Determine the [x, y] coordinate at the center of the cell enclosing the given text.  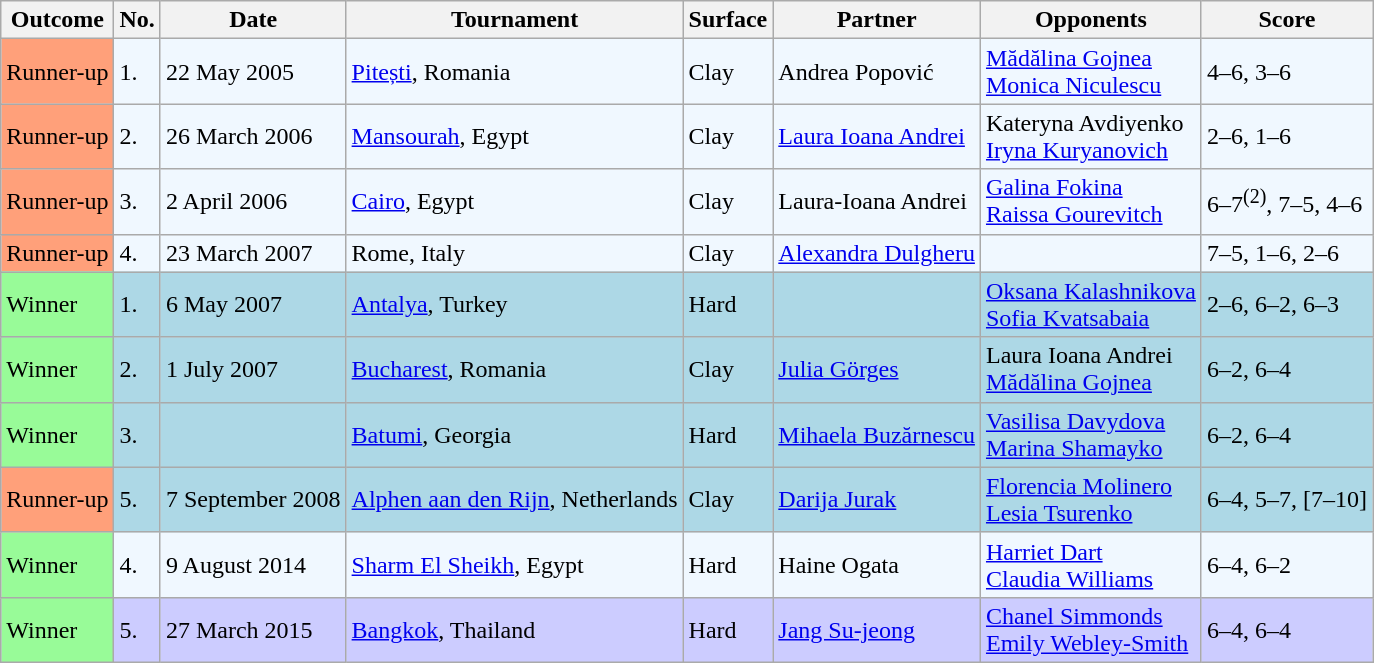
Bangkok, Thailand [514, 630]
22 May 2005 [253, 72]
6–4, 6–4 [1286, 630]
7 September 2008 [253, 500]
7–5, 1–6, 2–6 [1286, 253]
Alphen aan den Rijn, Netherlands [514, 500]
6 May 2007 [253, 304]
Bucharest, Romania [514, 370]
Outcome [58, 20]
Pitești, Romania [514, 72]
Galina Fokina Raissa Gourevitch [1090, 202]
Mădălina Gojnea Monica Niculescu [1090, 72]
1 July 2007 [253, 370]
27 March 2015 [253, 630]
Laura Ioana Andrei Mădălina Gojnea [1090, 370]
Batumi, Georgia [514, 434]
6–7(2), 7–5, 4–6 [1286, 202]
Andrea Popović [877, 72]
Jang Su-jeong [877, 630]
Laura Ioana Andrei [877, 136]
Harriet Dart Claudia Williams [1090, 564]
2 April 2006 [253, 202]
Chanel Simmonds Emily Webley-Smith [1090, 630]
Alexandra Dulgheru [877, 253]
Score [1286, 20]
4–6, 3–6 [1286, 72]
Vasilisa Davydova Marina Shamayko [1090, 434]
Date [253, 20]
6–4, 6–2 [1286, 564]
Surface [728, 20]
Rome, Italy [514, 253]
Antalya, Turkey [514, 304]
Partner [877, 20]
Kateryna Avdiyenko Iryna Kuryanovich [1090, 136]
Tournament [514, 20]
Mansourah, Egypt [514, 136]
Julia Görges [877, 370]
Laura-Ioana Andrei [877, 202]
Darija Jurak [877, 500]
2–6, 1–6 [1286, 136]
Opponents [1090, 20]
Cairo, Egypt [514, 202]
Sharm El Sheikh, Egypt [514, 564]
Oksana Kalashnikova Sofia Kvatsabaia [1090, 304]
Mihaela Buzărnescu [877, 434]
Haine Ogata [877, 564]
23 March 2007 [253, 253]
6–4, 5–7, [7–10] [1286, 500]
26 March 2006 [253, 136]
Florencia Molinero Lesia Tsurenko [1090, 500]
No. [137, 20]
2–6, 6–2, 6–3 [1286, 304]
9 August 2014 [253, 564]
